Detect which cell encompasses the target text, then output its (x, y) center coordinate. 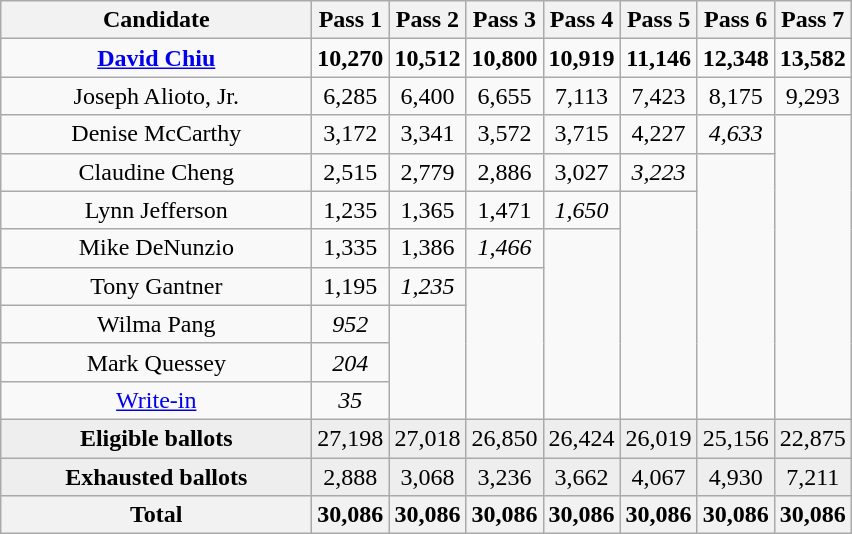
13,582 (812, 58)
Eligible ballots (156, 438)
3,236 (504, 477)
4,633 (736, 134)
2,515 (350, 172)
6,285 (350, 96)
7,113 (582, 96)
10,919 (582, 58)
26,850 (504, 438)
1,195 (350, 286)
7,423 (658, 96)
3,341 (428, 134)
1,466 (504, 248)
Tony Gantner (156, 286)
3,027 (582, 172)
7,211 (812, 477)
9,293 (812, 96)
3,068 (428, 477)
Pass 7 (812, 20)
Pass 4 (582, 20)
1,365 (428, 210)
Exhausted ballots (156, 477)
Claudine Cheng (156, 172)
1,335 (350, 248)
8,175 (736, 96)
3,572 (504, 134)
4,067 (658, 477)
3,172 (350, 134)
27,018 (428, 438)
Mike DeNunzio (156, 248)
Pass 6 (736, 20)
204 (350, 362)
1,650 (582, 210)
25,156 (736, 438)
Joseph Alioto, Jr. (156, 96)
10,270 (350, 58)
Pass 2 (428, 20)
Pass 3 (504, 20)
6,655 (504, 96)
6,400 (428, 96)
4,227 (658, 134)
2,888 (350, 477)
Pass 5 (658, 20)
Lynn Jefferson (156, 210)
12,348 (736, 58)
22,875 (812, 438)
3,223 (658, 172)
952 (350, 324)
2,779 (428, 172)
10,800 (504, 58)
11,146 (658, 58)
27,198 (350, 438)
Write-in (156, 400)
Wilma Pang (156, 324)
Denise McCarthy (156, 134)
26,019 (658, 438)
1,471 (504, 210)
10,512 (428, 58)
Pass 1 (350, 20)
David Chiu (156, 58)
3,715 (582, 134)
35 (350, 400)
2,886 (504, 172)
Mark Quessey (156, 362)
1,386 (428, 248)
Candidate (156, 20)
3,662 (582, 477)
4,930 (736, 477)
26,424 (582, 438)
Total (156, 515)
